Return (X, Y) of the center of cell containing provided text 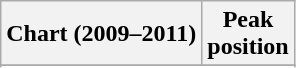
Peakposition (248, 34)
Chart (2009–2011) (102, 34)
